Search for the cell housing the specified text and yield its (X, Y) center coordinate. 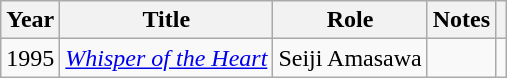
1995 (30, 58)
Whisper of the Heart (166, 58)
Notes (461, 20)
Role (350, 20)
Title (166, 20)
Year (30, 20)
Seiji Amasawa (350, 58)
